Extract the (X, Y) coordinate from the center of the cell holding the provided text.  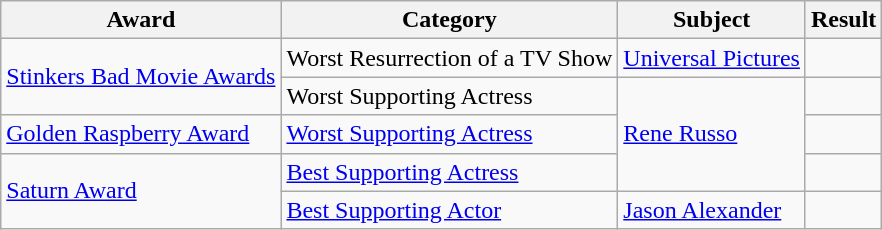
Result (843, 20)
Universal Pictures (712, 58)
Saturn Award (141, 191)
Rene Russo (712, 134)
Category (450, 20)
Best Supporting Actress (450, 172)
Best Supporting Actor (450, 210)
Worst Resurrection of a TV Show (450, 58)
Golden Raspberry Award (141, 134)
Stinkers Bad Movie Awards (141, 77)
Jason Alexander (712, 210)
Subject (712, 20)
Award (141, 20)
